Search for the cell housing the specified text and yield its (x, y) center coordinate. 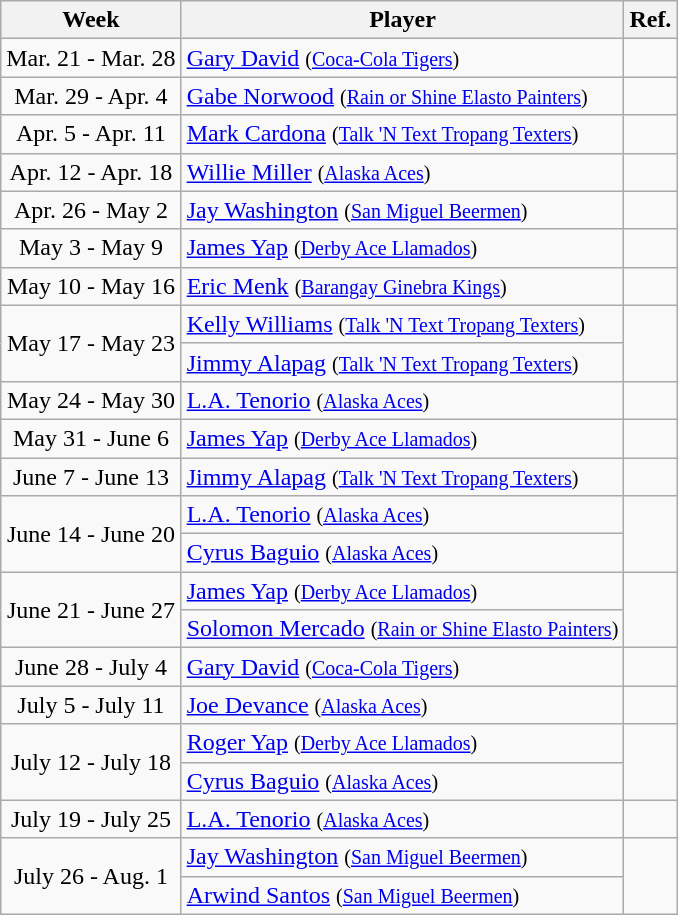
July 19 - July 25 (91, 819)
Solomon Mercado (Rain or Shine Elasto Painters) (402, 629)
July 26 - Aug. 1 (91, 876)
Mar. 29 - Apr. 4 (91, 96)
May 31 - June 6 (91, 438)
Apr. 26 - May 2 (91, 210)
Eric Menk (Barangay Ginebra Kings) (402, 286)
Apr. 12 - Apr. 18 (91, 172)
Player (402, 20)
July 5 - July 11 (91, 705)
Willie Miller (Alaska Aces) (402, 172)
Mar. 21 - Mar. 28 (91, 58)
Kelly Williams (Talk 'N Text Tropang Texters) (402, 324)
May 10 - May 16 (91, 286)
June 14 - June 20 (91, 534)
Mark Cardona (Talk 'N Text Tropang Texters) (402, 134)
May 24 - May 30 (91, 400)
June 7 - June 13 (91, 477)
July 12 - July 18 (91, 762)
June 21 - June 27 (91, 610)
Gabe Norwood (Rain or Shine Elasto Painters) (402, 96)
Ref. (650, 20)
Arwind Santos (San Miguel Beermen) (402, 895)
June 28 - July 4 (91, 667)
Roger Yap (Derby Ace Llamados) (402, 743)
May 17 - May 23 (91, 343)
May 3 - May 9 (91, 248)
Week (91, 20)
Apr. 5 - Apr. 11 (91, 134)
Joe Devance (Alaska Aces) (402, 705)
